Return the (X, Y) coordinate for the center point of the cell that contains the specified text.  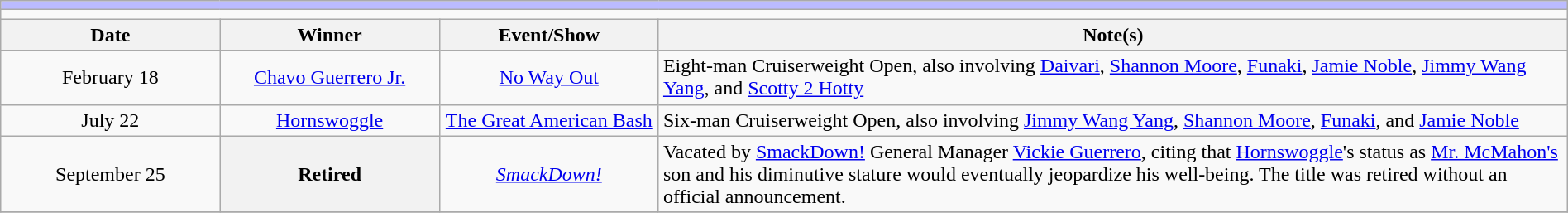
Chavo Guerrero Jr. (329, 78)
Eight-man Cruiserweight Open, also involving Daivari, Shannon Moore, Funaki, Jamie Noble, Jimmy Wang Yang, and Scotty 2 Hotty (1113, 78)
February 18 (111, 78)
Winner (329, 35)
September 25 (111, 174)
Retired (329, 174)
July 22 (111, 120)
SmackDown! (549, 174)
Date (111, 35)
Six-man Cruiserweight Open, also involving Jimmy Wang Yang, Shannon Moore, Funaki, and Jamie Noble (1113, 120)
Note(s) (1113, 35)
The Great American Bash (549, 120)
Event/Show (549, 35)
No Way Out (549, 78)
Hornswoggle (329, 120)
